Provide the [X, Y] coordinate of the cell's center where the given text is located.  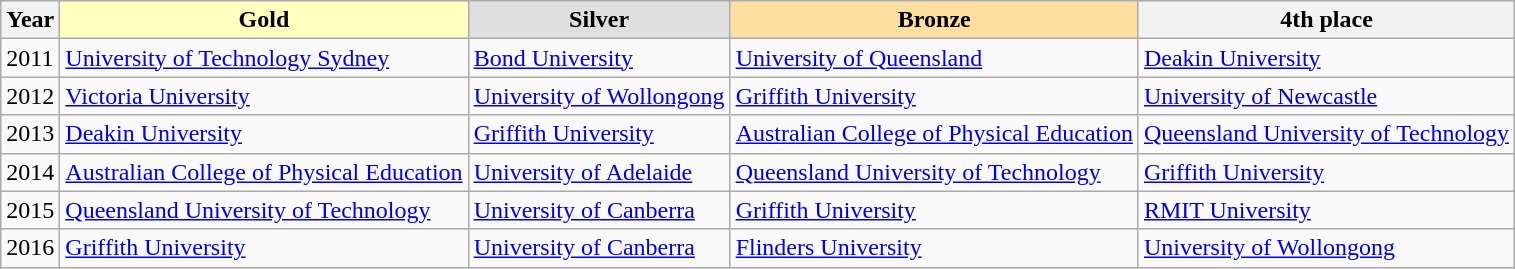
University of Technology Sydney [264, 58]
Flinders University [934, 248]
University of Adelaide [599, 172]
Bond University [599, 58]
4th place [1326, 20]
Silver [599, 20]
Bronze [934, 20]
Gold [264, 20]
University of Queensland [934, 58]
2012 [30, 96]
2015 [30, 210]
Year [30, 20]
2014 [30, 172]
2011 [30, 58]
University of Newcastle [1326, 96]
Victoria University [264, 96]
RMIT University [1326, 210]
2016 [30, 248]
2013 [30, 134]
